Return the (X, Y) coordinate for the center point of the cell that contains the specified text.  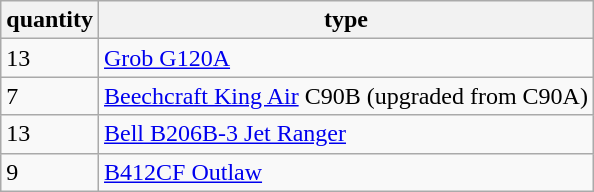
B412CF Outlaw (346, 172)
type (346, 20)
Beechcraft King Air C90B (upgraded from C90A) (346, 96)
Bell B206B-3 Jet Ranger (346, 134)
Grob G120A (346, 58)
9 (50, 172)
quantity (50, 20)
7 (50, 96)
